Return the [x, y] coordinate for the center point of the cell that contains the specified text.  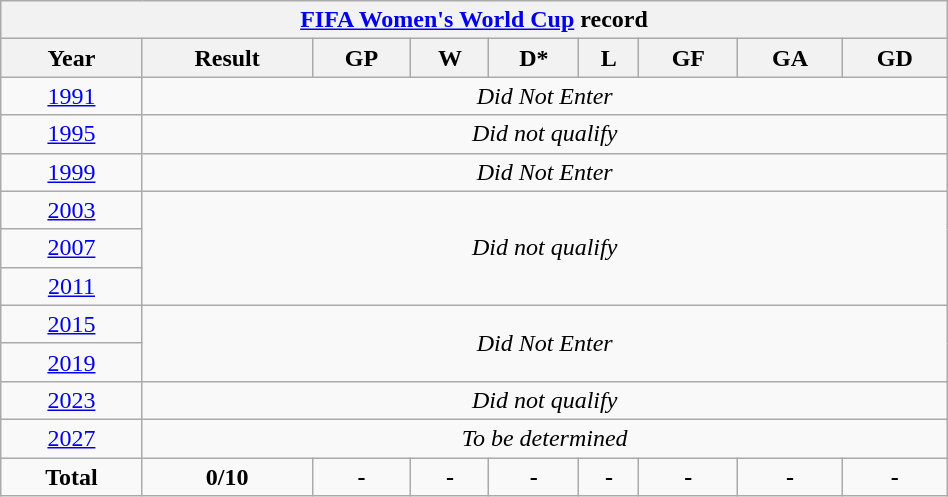
GD [894, 58]
Result [227, 58]
2019 [72, 362]
2027 [72, 438]
2003 [72, 210]
GA [790, 58]
Total [72, 477]
2023 [72, 400]
D* [534, 58]
Year [72, 58]
2011 [72, 286]
GP [362, 58]
GF [688, 58]
2007 [72, 248]
1991 [72, 96]
L [609, 58]
FIFA Women's World Cup record [474, 20]
W [450, 58]
To be determined [544, 438]
2015 [72, 324]
1995 [72, 134]
1999 [72, 172]
0/10 [227, 477]
